Detect which cell encompasses the target text, then output its [X, Y] center coordinate. 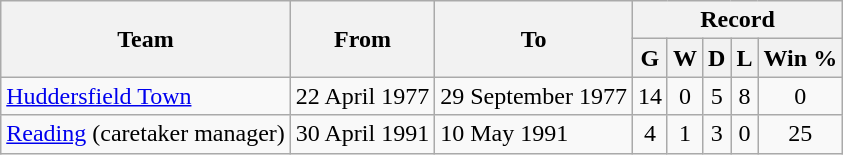
8 [744, 96]
To [534, 39]
22 April 1977 [362, 96]
14 [650, 96]
29 September 1977 [534, 96]
L [744, 58]
10 May 1991 [534, 134]
G [650, 58]
Win % [800, 58]
W [684, 58]
Team [146, 39]
4 [650, 134]
25 [800, 134]
Reading (caretaker manager) [146, 134]
3 [717, 134]
Record [737, 20]
Huddersfield Town [146, 96]
From [362, 39]
5 [717, 96]
30 April 1991 [362, 134]
1 [684, 134]
D [717, 58]
